For the text-containing cell, return its midpoint in [x, y] coordinate format. 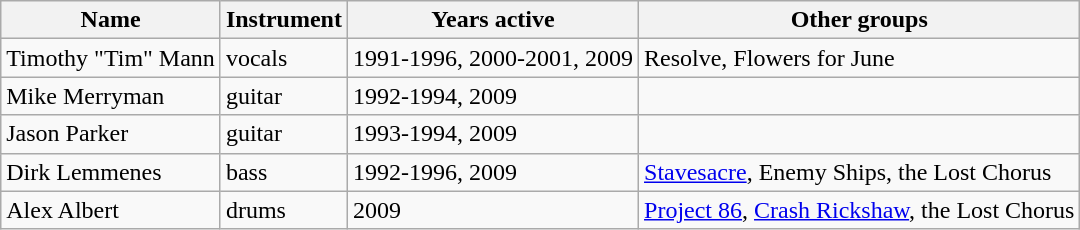
1993-1994, 2009 [492, 134]
vocals [284, 58]
Alex Albert [111, 210]
2009 [492, 210]
Dirk Lemmenes [111, 172]
Timothy "Tim" Mann [111, 58]
1992-1994, 2009 [492, 96]
Instrument [284, 20]
bass [284, 172]
1991-1996, 2000-2001, 2009 [492, 58]
Project 86, Crash Rickshaw, the Lost Chorus [860, 210]
Stavesacre, Enemy Ships, the Lost Chorus [860, 172]
Years active [492, 20]
Other groups [860, 20]
Resolve, Flowers for June [860, 58]
Name [111, 20]
1992-1996, 2009 [492, 172]
Mike Merryman [111, 96]
Jason Parker [111, 134]
drums [284, 210]
